Extract the [x, y] coordinate from the center of the cell holding the provided text.  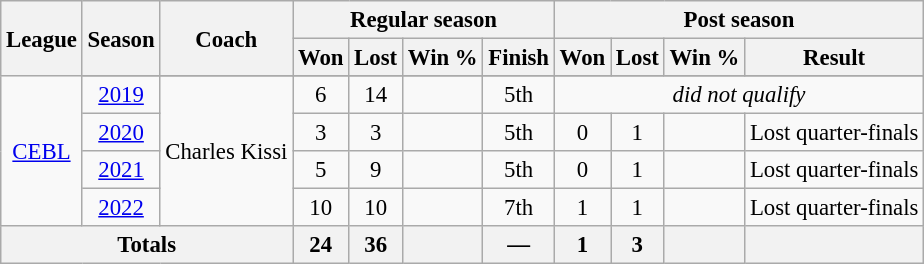
2020 [121, 133]
League [42, 38]
CEBL [42, 151]
Totals [147, 245]
24 [321, 245]
36 [376, 245]
— [518, 245]
2022 [121, 208]
Finish [518, 58]
did not qualify [738, 95]
9 [376, 170]
6 [321, 95]
2019 [121, 95]
7th [518, 208]
5 [321, 170]
Charles Kissi [226, 151]
Post season [738, 20]
Season [121, 38]
Coach [226, 38]
2021 [121, 170]
14 [376, 95]
Regular season [424, 20]
Result [834, 58]
